Pinpoint the cell where the given text exists, returning its [x, y] midpoint coordinate. 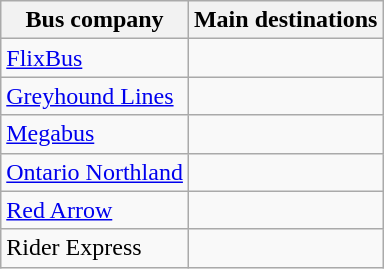
Greyhound Lines [95, 96]
Rider Express [95, 248]
Main destinations [285, 20]
Red Arrow [95, 210]
Ontario Northland [95, 172]
Bus company [95, 20]
Megabus [95, 134]
FlixBus [95, 58]
